Extract the (x, y) coordinate from the center of the cell holding the provided text.  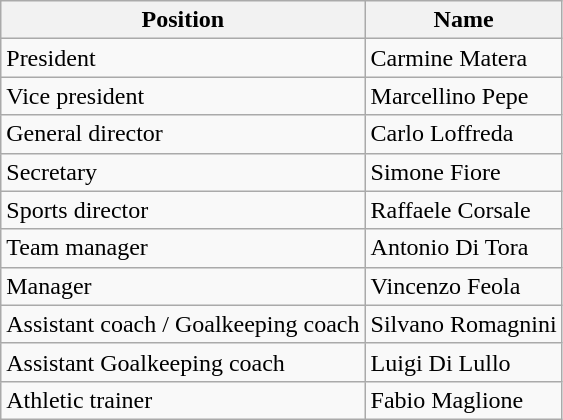
Marcellino Pepe (464, 96)
Carlo Loffreda (464, 134)
Vice president (183, 96)
Silvano Romagnini (464, 324)
Position (183, 20)
Assistant Goalkeeping coach (183, 362)
Name (464, 20)
Carmine Matera (464, 58)
Sports director (183, 210)
Assistant coach / Goalkeeping coach (183, 324)
President (183, 58)
Raffaele Corsale (464, 210)
Fabio Maglione (464, 400)
Vincenzo Feola (464, 286)
General director (183, 134)
Manager (183, 286)
Secretary (183, 172)
Athletic trainer (183, 400)
Antonio Di Tora (464, 248)
Luigi Di Lullo (464, 362)
Simone Fiore (464, 172)
Team manager (183, 248)
